Return the (x, y) coordinate for the center point of the cell that contains the specified text.  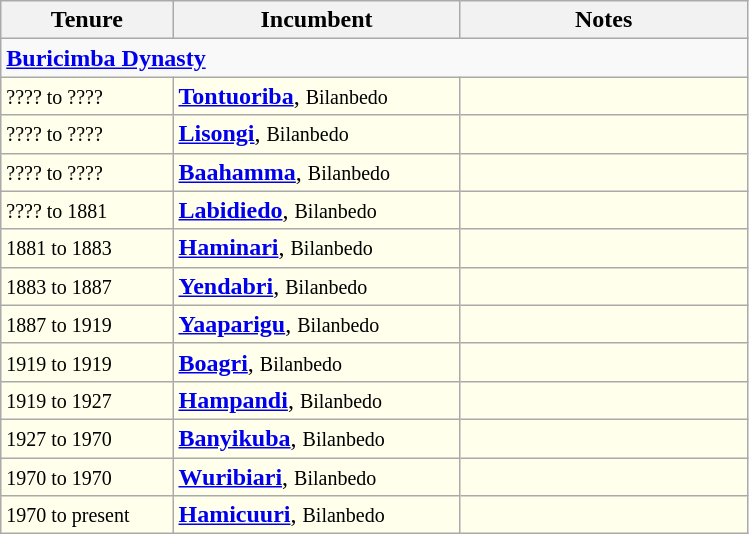
Buricimba Dynasty (374, 58)
Labidiedo, Bilanbedo (316, 210)
1927 to 1970 (87, 438)
Tontuoriba, Bilanbedo (316, 96)
Tenure (87, 20)
1919 to 1919 (87, 362)
Incumbent (316, 20)
???? to 1881 (87, 210)
1919 to 1927 (87, 400)
1970 to 1970 (87, 477)
Hamicuuri, Bilanbedo (316, 515)
Yaaparigu, Bilanbedo (316, 324)
Hampandi, Bilanbedo (316, 400)
1881 to 1883 (87, 248)
Lisongi, Bilanbedo (316, 134)
Yendabri, Bilanbedo (316, 286)
Wuribiari, Bilanbedo (316, 477)
Haminari, Bilanbedo (316, 248)
1887 to 1919 (87, 324)
Banyikuba, Bilanbedo (316, 438)
Boagri, Bilanbedo (316, 362)
1883 to 1887 (87, 286)
Baahamma, Bilanbedo (316, 172)
1970 to present (87, 515)
Notes (604, 20)
